Pinpoint the cell where the given text exists, returning its [x, y] midpoint coordinate. 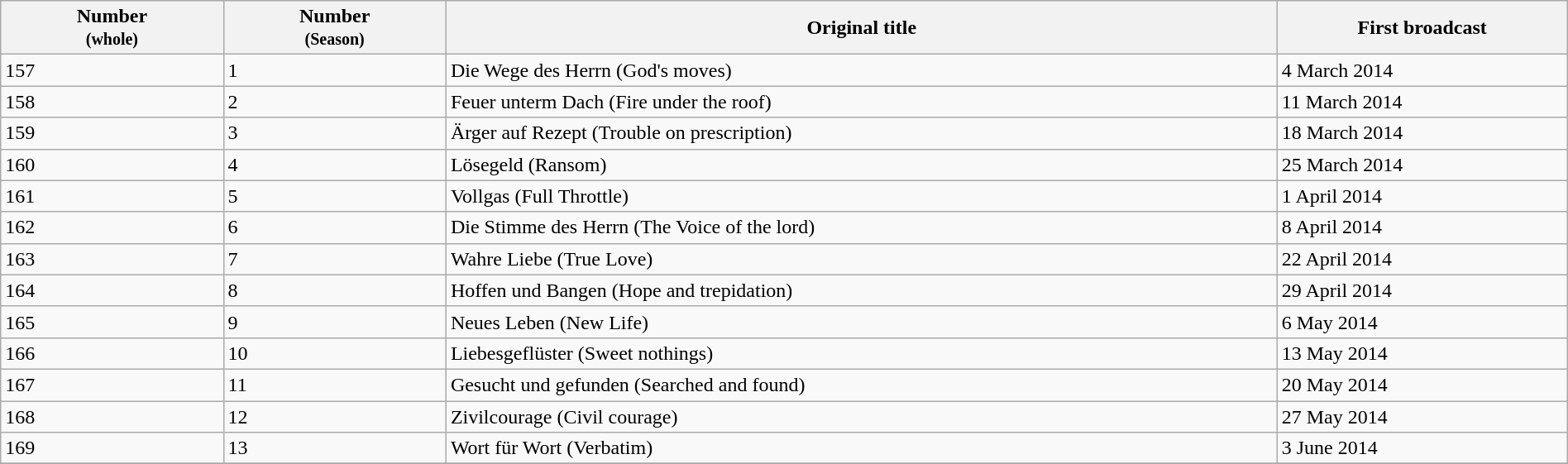
13 [334, 448]
Vollgas (Full Throttle) [862, 196]
162 [112, 227]
Feuer unterm Dach (Fire under the roof) [862, 102]
159 [112, 133]
First broadcast [1422, 28]
9 [334, 322]
Zivilcourage (Civil courage) [862, 416]
6 May 2014 [1422, 322]
8 [334, 290]
157 [112, 70]
167 [112, 385]
5 [334, 196]
165 [112, 322]
11 [334, 385]
Gesucht und gefunden (Searched and found) [862, 385]
4 March 2014 [1422, 70]
25 March 2014 [1422, 165]
10 [334, 353]
163 [112, 259]
164 [112, 290]
20 May 2014 [1422, 385]
Die Wege des Herrn (God's moves) [862, 70]
Hoffen und Bangen (Hope and trepidation) [862, 290]
4 [334, 165]
1 [334, 70]
168 [112, 416]
161 [112, 196]
Number (whole) [112, 28]
3 [334, 133]
1 April 2014 [1422, 196]
Neues Leben (New Life) [862, 322]
Liebesgeflüster (Sweet nothings) [862, 353]
11 March 2014 [1422, 102]
158 [112, 102]
166 [112, 353]
8 April 2014 [1422, 227]
160 [112, 165]
Wort für Wort (Verbatim) [862, 448]
22 April 2014 [1422, 259]
Lösegeld (Ransom) [862, 165]
2 [334, 102]
7 [334, 259]
Die Stimme des Herrn (The Voice of the lord) [862, 227]
6 [334, 227]
12 [334, 416]
29 April 2014 [1422, 290]
27 May 2014 [1422, 416]
Wahre Liebe (True Love) [862, 259]
13 May 2014 [1422, 353]
18 March 2014 [1422, 133]
Number (Season) [334, 28]
3 June 2014 [1422, 448]
Original title [862, 28]
169 [112, 448]
Ärger auf Rezept (Trouble on prescription) [862, 133]
